Extract the [X, Y] coordinate from the center of the cell holding the provided text.  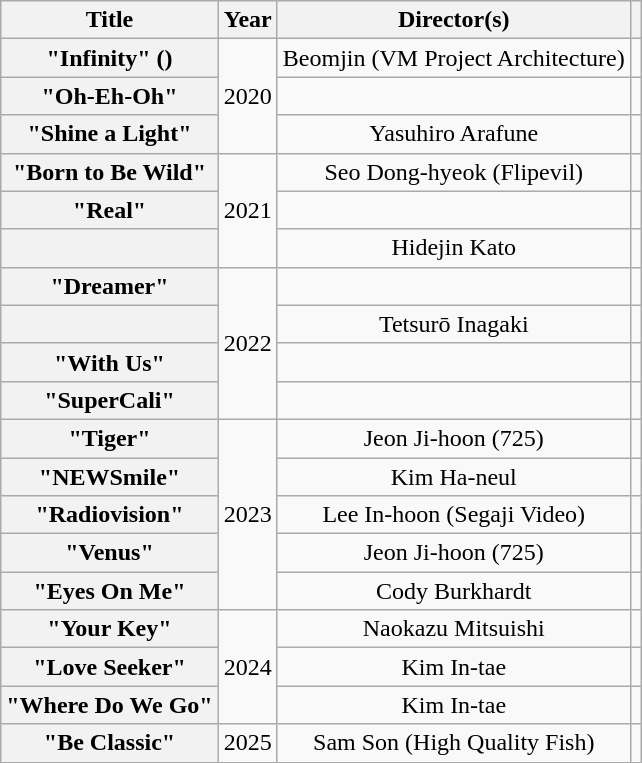
Naokazu Mitsuishi [454, 629]
"Your Key" [110, 629]
2025 [248, 743]
"Radiovision" [110, 515]
"Love Seeker" [110, 667]
Yasuhiro Arafune [454, 134]
2020 [248, 96]
"SuperCali" [110, 400]
"Born to Be Wild" [110, 172]
"Infinity" () [110, 58]
2023 [248, 514]
2024 [248, 667]
Director(s) [454, 20]
"With Us" [110, 362]
Hidejin Kato [454, 248]
2022 [248, 343]
Year [248, 20]
"Tiger" [110, 438]
"Where Do We Go" [110, 705]
"Be Classic" [110, 743]
Kim Ha-neul [454, 477]
Tetsurō Inagaki [454, 324]
"Dreamer" [110, 286]
Lee In-hoon (Segaji Video) [454, 515]
Beomjin (VM Project Architecture) [454, 58]
"NEWSmile" [110, 477]
"Venus" [110, 553]
Cody Burkhardt [454, 591]
2021 [248, 210]
Seo Dong-hyeok (Flipevil) [454, 172]
"Real" [110, 210]
"Eyes On Me" [110, 591]
Title [110, 20]
Sam Son (High Quality Fish) [454, 743]
"Oh-Eh-Oh" [110, 96]
"Shine a Light" [110, 134]
